Find where the given text appears and provide that cell's center as [X, Y] coordinate. 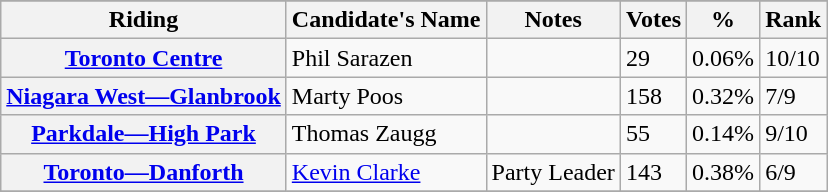
Niagara West—Glanbrook [144, 96]
158 [653, 96]
Votes [653, 20]
Candidate's Name [386, 20]
0.14% [724, 134]
10/10 [794, 58]
Kevin Clarke [386, 172]
Thomas Zaugg [386, 134]
0.06% [724, 58]
0.38% [724, 172]
Phil Sarazen [386, 58]
0.32% [724, 96]
% [724, 20]
Rank [794, 20]
9/10 [794, 134]
7/9 [794, 96]
Toronto Centre [144, 58]
Toronto—Danforth [144, 172]
Party Leader [553, 172]
29 [653, 58]
Riding [144, 20]
Notes [553, 20]
6/9 [794, 172]
Marty Poos [386, 96]
Parkdale—High Park [144, 134]
143 [653, 172]
55 [653, 134]
